Search for the cell housing the specified text and yield its [x, y] center coordinate. 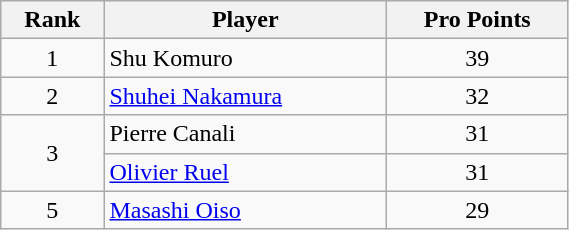
3 [52, 153]
1 [52, 58]
Masashi Oiso [246, 210]
Shu Komuro [246, 58]
Pierre Canali [246, 134]
39 [478, 58]
Shuhei Nakamura [246, 96]
32 [478, 96]
29 [478, 210]
5 [52, 210]
Pro Points [478, 20]
2 [52, 96]
Player [246, 20]
Olivier Ruel [246, 172]
Rank [52, 20]
